Identify which cell holds the provided text, then report its [x, y] central coordinate. 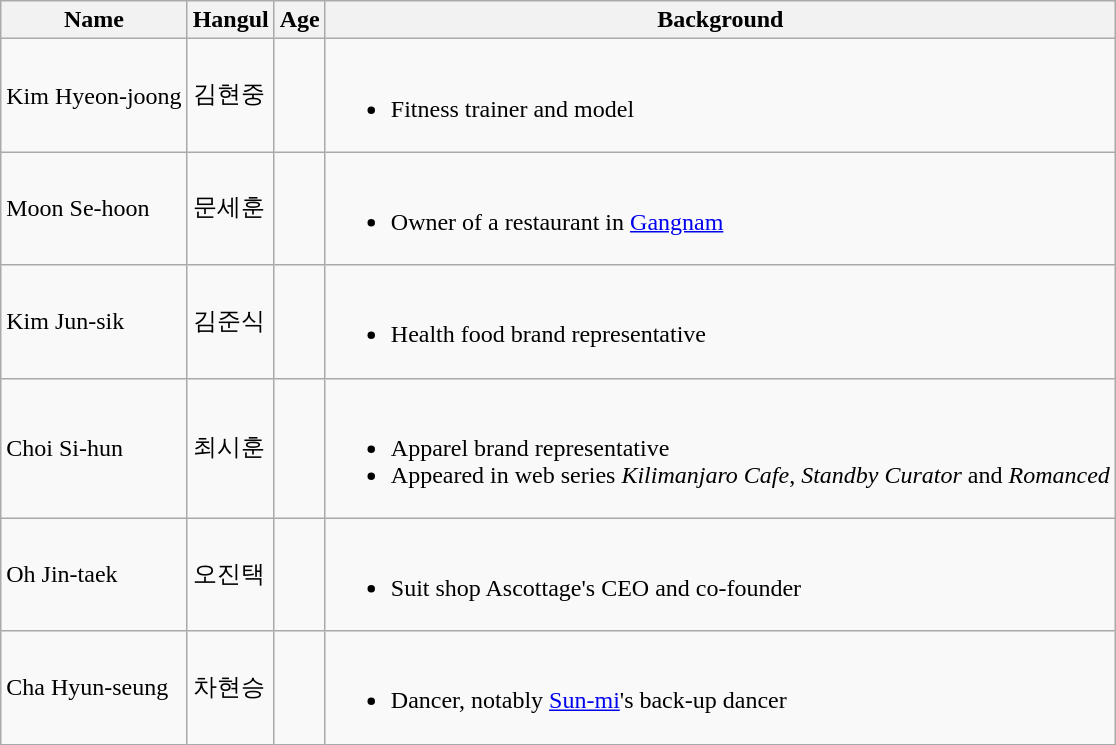
Oh Jin-taek [94, 574]
최시훈 [230, 448]
문세훈 [230, 208]
김현중 [230, 96]
Kim Jun-sik [94, 322]
Name [94, 20]
Hangul [230, 20]
차현승 [230, 688]
Moon Se-hoon [94, 208]
Suit shop Ascottage's CEO and co-founder [720, 574]
김준식 [230, 322]
Background [720, 20]
Fitness trainer and model [720, 96]
오진택 [230, 574]
Choi Si-hun [94, 448]
Age [300, 20]
Cha Hyun-seung [94, 688]
Apparel brand representativeAppeared in web series Kilimanjaro Cafe, Standby Curator and Romanced [720, 448]
Health food brand representative [720, 322]
Kim Hyeon-joong [94, 96]
Owner of a restaurant in Gangnam [720, 208]
Dancer, notably Sun-mi's back-up dancer [720, 688]
